Pinpoint the cell where the given text exists, returning its [X, Y] midpoint coordinate. 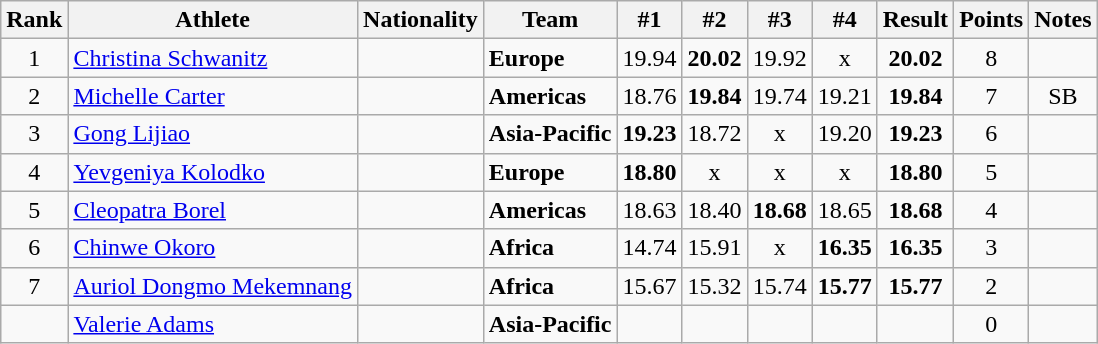
#2 [714, 20]
#4 [844, 20]
Yevgeniya Kolodko [213, 172]
Nationality [421, 20]
Gong Lijiao [213, 134]
18.63 [650, 210]
Auriol Dongmo Mekemnang [213, 286]
15.32 [714, 286]
18.72 [714, 134]
14.74 [650, 248]
Athlete [213, 20]
19.20 [844, 134]
#1 [650, 20]
15.91 [714, 248]
Team [550, 20]
19.92 [780, 58]
0 [992, 324]
Points [992, 20]
Notes [1063, 20]
18.40 [714, 210]
15.74 [780, 286]
18.76 [650, 96]
8 [992, 58]
15.67 [650, 286]
Michelle Carter [213, 96]
Result [915, 20]
1 [34, 58]
19.94 [650, 58]
Cleopatra Borel [213, 210]
Valerie Adams [213, 324]
Rank [34, 20]
19.21 [844, 96]
18.65 [844, 210]
#3 [780, 20]
Christina Schwanitz [213, 58]
SB [1063, 96]
Chinwe Okoro [213, 248]
19.74 [780, 96]
